Scan for the cell matching the given text and deliver its (x, y) coordinate at center. 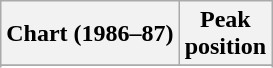
Peakposition (225, 34)
Chart (1986–87) (90, 34)
